For the text-containing cell, return its midpoint in [X, Y] coordinate format. 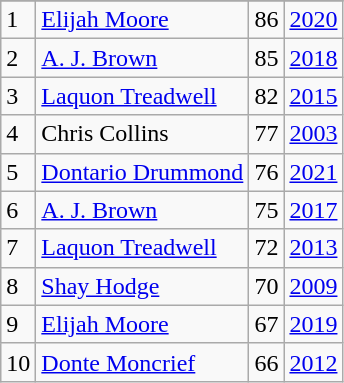
2019 [314, 324]
72 [266, 248]
Chris Collins [142, 134]
2015 [314, 96]
9 [18, 324]
2012 [314, 362]
67 [266, 324]
85 [266, 58]
2021 [314, 172]
7 [18, 248]
2009 [314, 286]
82 [266, 96]
Shay Hodge [142, 286]
2003 [314, 134]
77 [266, 134]
86 [266, 20]
66 [266, 362]
2 [18, 58]
70 [266, 286]
2020 [314, 20]
6 [18, 210]
4 [18, 134]
3 [18, 96]
Donte Moncrief [142, 362]
8 [18, 286]
75 [266, 210]
10 [18, 362]
2017 [314, 210]
Dontario Drummond [142, 172]
5 [18, 172]
1 [18, 20]
2018 [314, 58]
2013 [314, 248]
76 [266, 172]
